Extract the (X, Y) coordinate from the center of the cell holding the provided text.  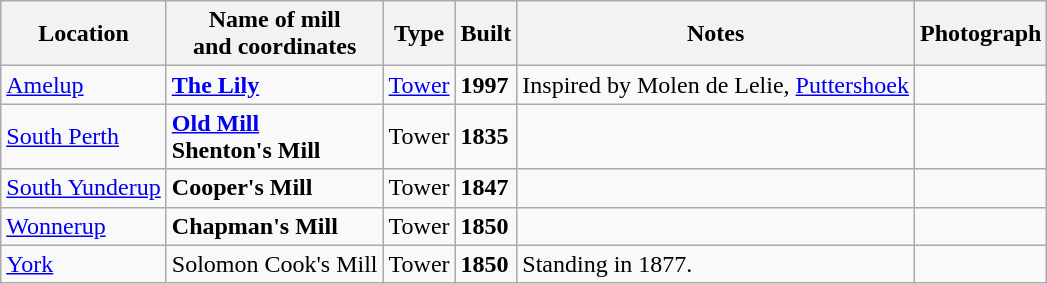
1997 (486, 85)
Type (419, 34)
The Lily (274, 85)
Chapman's Mill (274, 226)
Solomon Cook's Mill (274, 264)
Name of milland coordinates (274, 34)
South Yunderup (84, 188)
Cooper's Mill (274, 188)
York (84, 264)
Photograph (980, 34)
Location (84, 34)
Notes (716, 34)
Wonnerup (84, 226)
Inspired by Molen de Lelie, Puttershoek (716, 85)
1847 (486, 188)
South Perth (84, 136)
Built (486, 34)
1835 (486, 136)
Amelup (84, 85)
Standing in 1877. (716, 264)
Old MillShenton's Mill (274, 136)
